Provide the (x, y) coordinate of the cell's center where the given text is located.  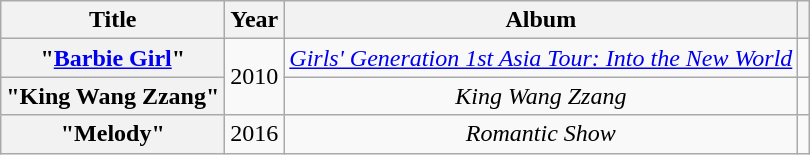
Girls' Generation 1st Asia Tour: Into the New World (541, 58)
Romantic Show (541, 134)
Title (113, 20)
2016 (254, 134)
2010 (254, 77)
King Wang Zzang (541, 96)
"King Wang Zzang" (113, 96)
Album (541, 20)
"Melody" (113, 134)
"Barbie Girl" (113, 58)
Year (254, 20)
